Pinpoint the cell where the given text exists, returning its [x, y] midpoint coordinate. 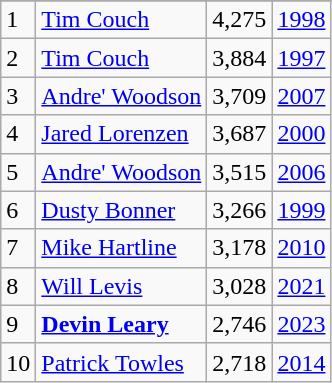
1999 [302, 210]
1997 [302, 58]
Will Levis [122, 286]
2010 [302, 248]
1998 [302, 20]
3 [18, 96]
6 [18, 210]
2006 [302, 172]
3,028 [240, 286]
2007 [302, 96]
2023 [302, 324]
3,884 [240, 58]
2014 [302, 362]
Jared Lorenzen [122, 134]
3,709 [240, 96]
2021 [302, 286]
8 [18, 286]
Dusty Bonner [122, 210]
9 [18, 324]
Devin Leary [122, 324]
4 [18, 134]
1 [18, 20]
2,718 [240, 362]
2000 [302, 134]
3,515 [240, 172]
10 [18, 362]
4,275 [240, 20]
3,687 [240, 134]
3,266 [240, 210]
3,178 [240, 248]
2 [18, 58]
7 [18, 248]
2,746 [240, 324]
Patrick Towles [122, 362]
Mike Hartline [122, 248]
5 [18, 172]
